Return the (X, Y) coordinate for the center point of the cell that contains the specified text.  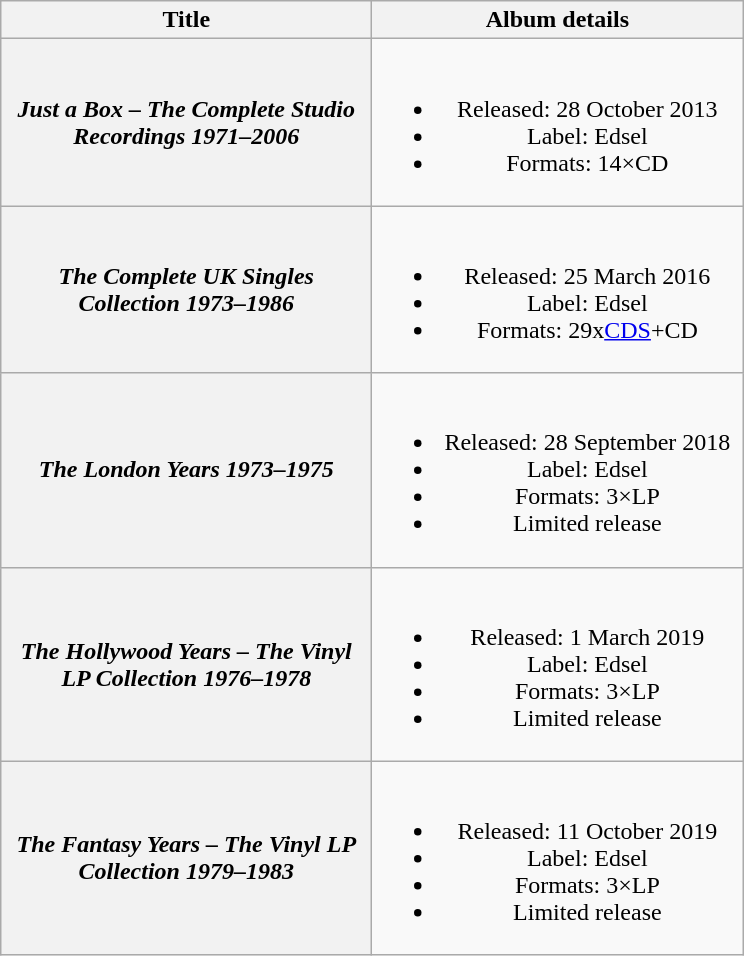
The Hollywood Years – The Vinyl LP Collection 1976–1978 (186, 664)
Album details (558, 20)
Title (186, 20)
Released: 28 October 2013Label: EdselFormats: 14×CD (558, 122)
The Complete UK Singles Collection 1973–1986 (186, 290)
Released: 25 March 2016Label: EdselFormats: 29xCDS+CD (558, 290)
Released: 11 October 2019Label: EdselFormats: 3×LPLimited release (558, 858)
The London Years 1973–1975 (186, 470)
Just a Box – The Complete Studio Recordings 1971–2006 (186, 122)
Released: 28 September 2018Label: EdselFormats: 3×LPLimited release (558, 470)
The Fantasy Years – The Vinyl LP Collection 1979–1983 (186, 858)
Released: 1 March 2019Label: EdselFormats: 3×LPLimited release (558, 664)
